Capture the cell that displays the provided text and extract its (X, Y) central coordinate. 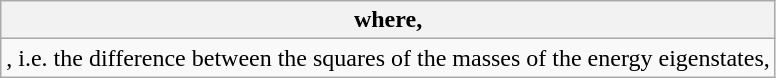
where, (388, 20)
, i.e. the difference between the squares of the masses of the energy eigenstates, (388, 58)
